Return [x, y] of the center of cell containing provided text 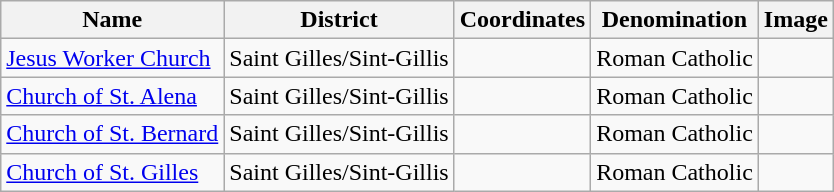
Denomination [675, 20]
Name [112, 20]
Image [796, 20]
Church of St. Gilles [112, 172]
Jesus Worker Church [112, 58]
District [339, 20]
Church of St. Bernard [112, 134]
Coordinates [522, 20]
Church of St. Alena [112, 96]
